Scan for the cell matching the given text and deliver its (x, y) coordinate at center. 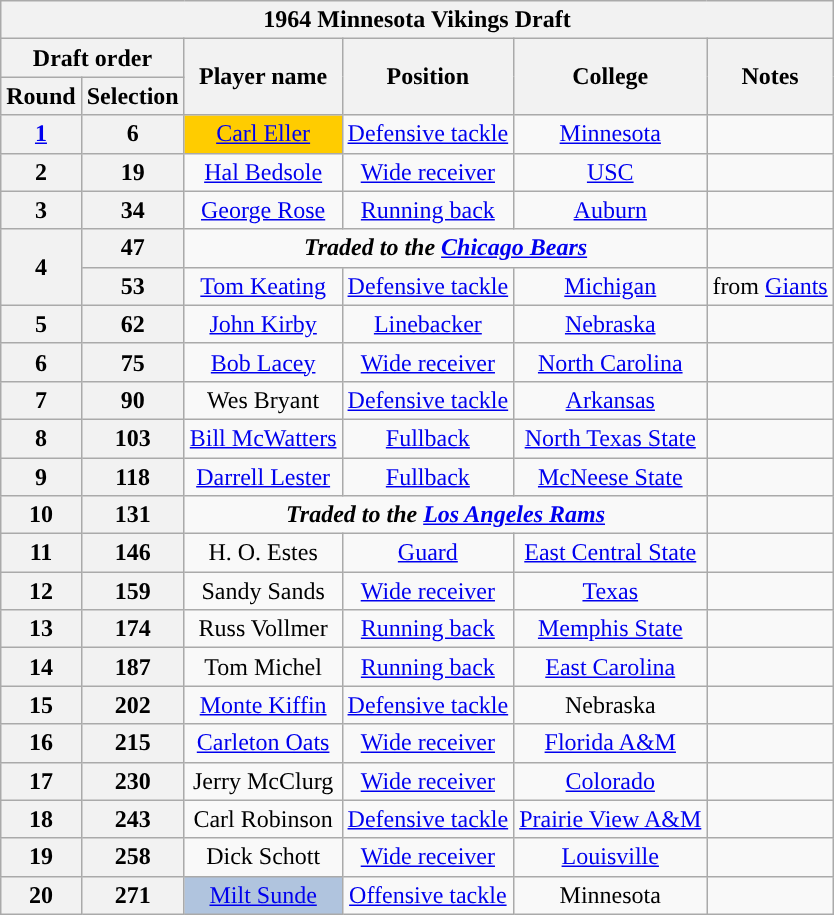
118 (132, 477)
Texas (610, 591)
Guard (428, 553)
8 (41, 438)
14 (41, 667)
4 (41, 267)
174 (132, 629)
North Carolina (610, 362)
1 (41, 134)
Linebacker (428, 324)
John Kirby (263, 324)
1964 Minnesota Vikings Draft (417, 20)
Draft order (92, 58)
Carl Robinson (263, 819)
College (610, 77)
131 (132, 515)
Round (41, 96)
Carleton Oats (263, 743)
7 (41, 400)
75 (132, 362)
187 (132, 667)
Player name (263, 77)
Colorado (610, 781)
146 (132, 553)
Selection (132, 96)
Memphis State (610, 629)
McNeese State (610, 477)
2 (41, 172)
Tom Keating (263, 286)
Milt Sunde (263, 895)
from Giants (770, 286)
17 (41, 781)
USC (610, 172)
47 (132, 248)
9 (41, 477)
20 (41, 895)
15 (41, 705)
Offensive tackle (428, 895)
North Texas State (610, 438)
11 (41, 553)
243 (132, 819)
Auburn (610, 210)
H. O. Estes (263, 553)
Jerry McClurg (263, 781)
103 (132, 438)
Tom Michel (263, 667)
Monte Kiffin (263, 705)
16 (41, 743)
34 (132, 210)
Florida A&M (610, 743)
Hal Bedsole (263, 172)
271 (132, 895)
159 (132, 591)
East Central State (610, 553)
10 (41, 515)
Bill McWatters (263, 438)
18 (41, 819)
230 (132, 781)
202 (132, 705)
Position (428, 77)
Sandy Sands (263, 591)
5 (41, 324)
Michigan (610, 286)
Wes Bryant (263, 400)
Russ Vollmer (263, 629)
Notes (770, 77)
Bob Lacey (263, 362)
12 (41, 591)
Traded to the Chicago Bears (446, 248)
90 (132, 400)
13 (41, 629)
East Carolina (610, 667)
Dick Schott (263, 857)
Louisville (610, 857)
53 (132, 286)
258 (132, 857)
215 (132, 743)
Arkansas (610, 400)
62 (132, 324)
Carl Eller (263, 134)
George Rose (263, 210)
Traded to the Los Angeles Rams (446, 515)
Prairie View A&M (610, 819)
Darrell Lester (263, 477)
3 (41, 210)
